Detect which cell encompasses the target text, then output its [X, Y] center coordinate. 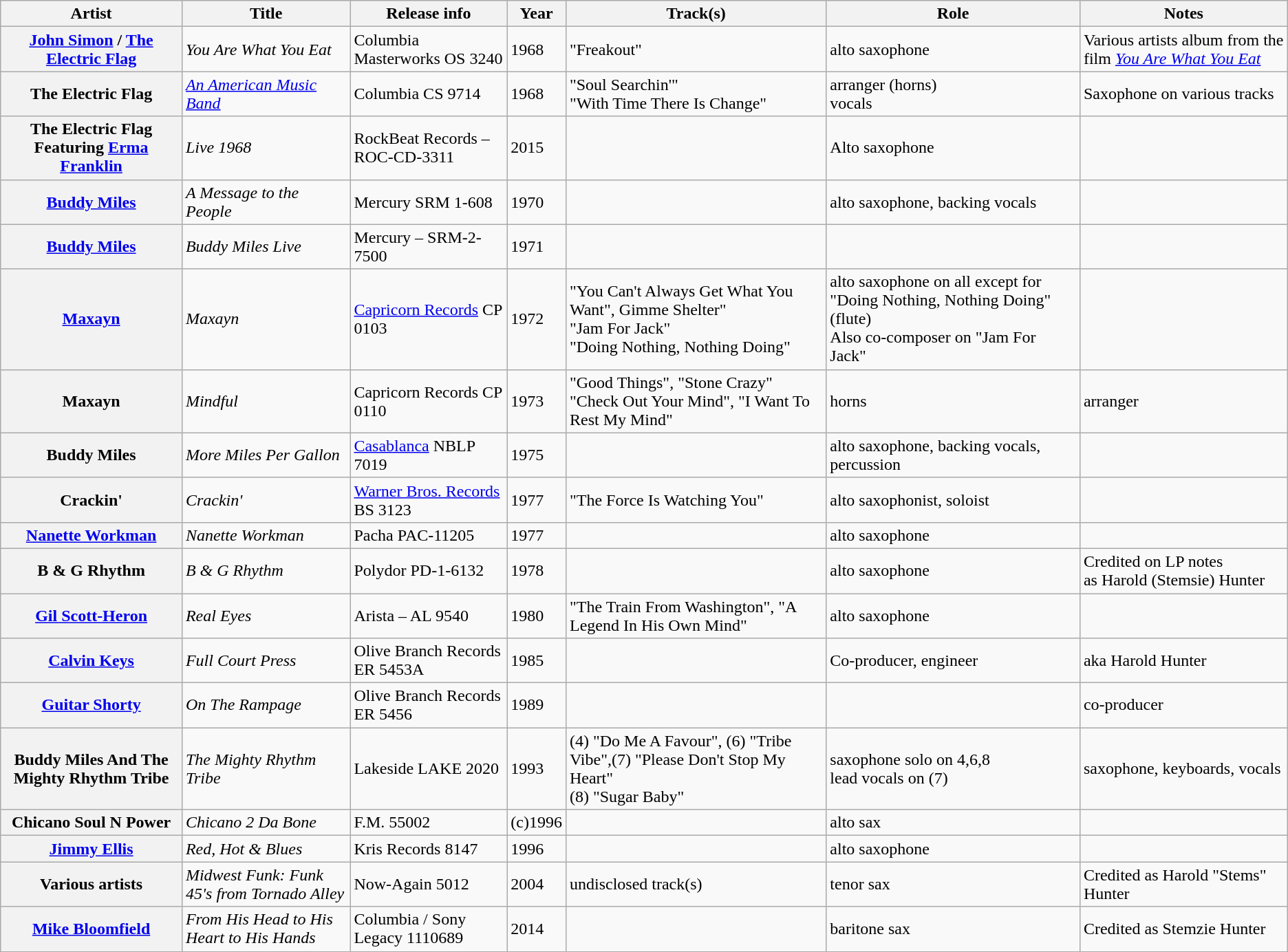
Title [266, 14]
Warner Bros. Records BS 3123 [429, 499]
Role [954, 14]
(c)1996 [537, 823]
On The Rampage [266, 706]
1980 [537, 615]
saxophone, keyboards, vocals [1183, 769]
Buddy Miles Live [266, 246]
horns [954, 401]
Olive Branch Records ER 5453A [429, 660]
2014 [537, 929]
Columbia CS 9714 [429, 94]
Track(s) [696, 14]
Notes [1183, 14]
"Freakout" [696, 50]
An American Music Band [266, 94]
1989 [537, 706]
Midwest Funk: Funk 45's from Tornado Alley [266, 885]
alto sax [954, 823]
Arista – AL 9540 [429, 615]
"You Can't Always Get What You Want", Gimme Shelter""Jam For Jack""Doing Nothing, Nothing Doing" [696, 319]
Chicano Soul N Power [92, 823]
1993 [537, 769]
alto saxophonist, soloist [954, 499]
"The Force Is Watching You" [696, 499]
1973 [537, 401]
Real Eyes [266, 615]
1971 [537, 246]
Various artists album from the film You Are What You Eat [1183, 50]
2004 [537, 885]
Jimmy Ellis [92, 849]
tenor sax [954, 885]
Casablanca NBLP 7019 [429, 455]
Mercury SRM 1-608 [429, 202]
From His Head to His Heart to His Hands [266, 929]
undisclosed track(s) [696, 885]
Mike Bloomfield [92, 929]
Polydor PD-1-6132 [429, 571]
Pacha PAC-11205 [429, 535]
Capricorn Records CP 0103 [429, 319]
Buddy Miles And The Mighty Rhythm Tribe [92, 769]
Credited on LP notesas Harold (Stemsie) Hunter [1183, 571]
The Electric Flag Featuring Erma Franklin [92, 148]
Chicano 2 Da Bone [266, 823]
Various artists [92, 885]
alto saxophone, backing vocals [954, 202]
co-producer [1183, 706]
Saxophone on various tracks [1183, 94]
baritone sax [954, 929]
2015 [537, 148]
Capricorn Records CP 0110 [429, 401]
Olive Branch Records ER 5456 [429, 706]
More Miles Per Gallon [266, 455]
Full Court Press [266, 660]
1972 [537, 319]
1970 [537, 202]
arranger (horns)vocals [954, 94]
1975 [537, 455]
Kris Records 8147 [429, 849]
"Good Things", "Stone Crazy""Check Out Your Mind", "I Want To Rest My Mind" [696, 401]
"Soul Searchin'""With Time There Is Change" [696, 94]
Calvin Keys [92, 660]
John Simon / The Electric Flag [92, 50]
You Are What You Eat [266, 50]
Year [537, 14]
Now-Again 5012 [429, 885]
Mercury – SRM-2-7500 [429, 246]
arranger [1183, 401]
Guitar Shorty [92, 706]
Artist [92, 14]
The Mighty Rhythm Tribe [266, 769]
A Message to the People [266, 202]
alto saxophone on all except for "Doing Nothing, Nothing Doing" (flute)Also co-composer on "Jam For Jack" [954, 319]
Credited as Harold "Stems" Hunter [1183, 885]
Co-producer, engineer [954, 660]
Columbia Masterworks OS 3240 [429, 50]
"The Train From Washington", "A Legend In His Own Mind" [696, 615]
Live 1968 [266, 148]
Credited as Stemzie Hunter [1183, 929]
Gil Scott-Heron [92, 615]
Columbia / Sony Legacy 1110689 [429, 929]
The Electric Flag [92, 94]
alto saxophone, backing vocals, percussion [954, 455]
(4) "Do Me A Favour", (6) "Tribe Vibe",(7) "Please Don't Stop My Heart"(8) "Sugar Baby" [696, 769]
Lakeside LAKE 2020 [429, 769]
Release info [429, 14]
F.M. 55002 [429, 823]
aka Harold Hunter [1183, 660]
1978 [537, 571]
Mindful [266, 401]
1985 [537, 660]
1996 [537, 849]
saxophone solo on 4,6,8lead vocals on (7) [954, 769]
RockBeat Records – ROC-CD-3311 [429, 148]
Alto saxophone [954, 148]
Red, Hot & Blues [266, 849]
